Locate the cell with the specified text and output its [x, y] center coordinate. 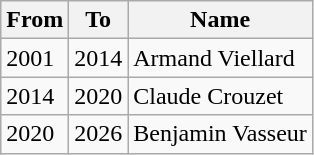
Benjamin Vasseur [220, 134]
2026 [98, 134]
Name [220, 20]
To [98, 20]
Claude Crouzet [220, 96]
From [35, 20]
Armand Viellard [220, 58]
2001 [35, 58]
